Return the (x, y) coordinate for the center point of the cell that contains the specified text.  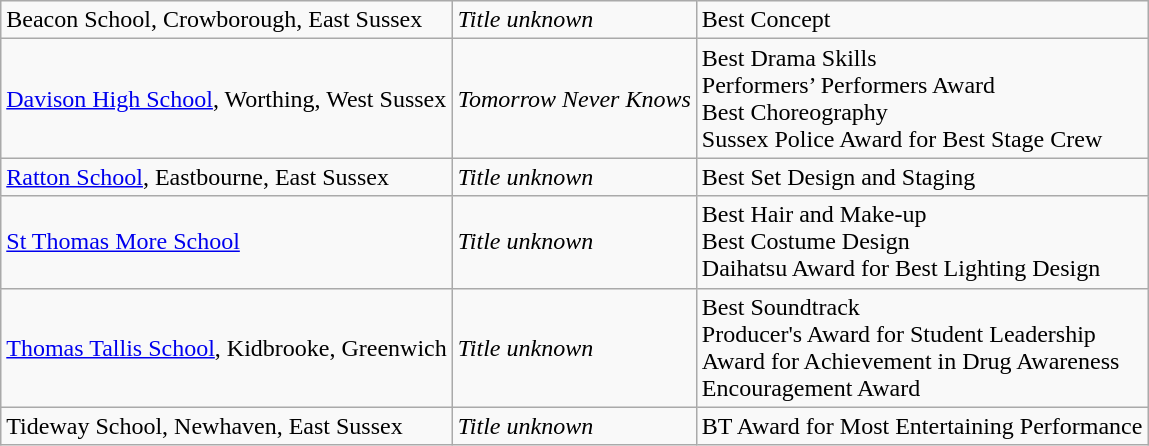
Tomorrow Never Knows (574, 98)
Best Hair and Make-upBest Costume DesignDaihatsu Award for Best Lighting Design (922, 242)
Beacon School, Crowborough, East Sussex (227, 20)
BT Award for Most Entertaining Performance (922, 426)
Best Set Design and Staging (922, 177)
Best SoundtrackProducer's Award for Student LeadershipAward for Achievement in Drug AwarenessEncouragement Award (922, 348)
Best Concept (922, 20)
Davison High School, Worthing, West Sussex (227, 98)
Best Drama SkillsPerformers’ Performers AwardBest ChoreographySussex Police Award for Best Stage Crew (922, 98)
Thomas Tallis School, Kidbrooke, Greenwich (227, 348)
Ratton School, Eastbourne, East Sussex (227, 177)
Tideway School, Newhaven, East Sussex (227, 426)
St Thomas More School (227, 242)
